Return (X, Y) of the center of cell containing provided text 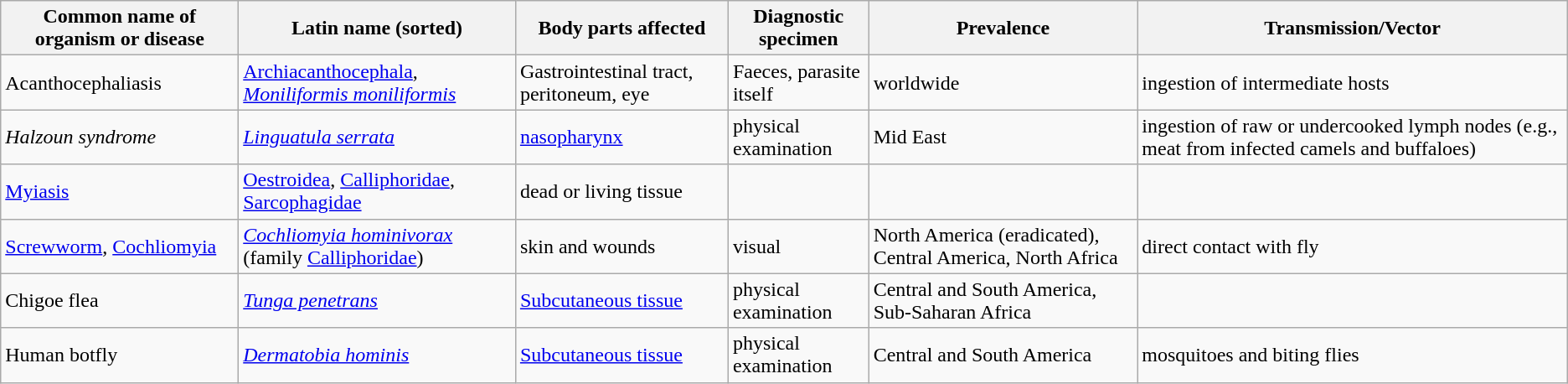
Common name of organism or disease (120, 29)
Central and South America (1003, 355)
Transmission/Vector (1352, 29)
mosquitoes and biting flies (1352, 355)
dead or living tissue (622, 191)
Archiacanthocephala, Moniliformis moniliformis (377, 82)
Oestroidea, Calliphoridae, Sarcophagidae (377, 191)
ingestion of intermediate hosts (1352, 82)
Latin name (sorted) (377, 29)
Diagnostic specimen (798, 29)
worldwide (1003, 82)
Myiasis (120, 191)
skin and wounds (622, 246)
Halzoun syndrome (120, 138)
Tunga penetrans (377, 300)
Linguatula serrata (377, 138)
visual (798, 246)
Mid East (1003, 138)
direct contact with fly (1352, 246)
Dermatobia hominis (377, 355)
Prevalence (1003, 29)
Chigoe flea (120, 300)
Acanthocephaliasis (120, 82)
Faeces, parasite itself (798, 82)
Human botfly (120, 355)
Central and South America, Sub-Saharan Africa (1003, 300)
Cochliomyia hominivorax (family Calliphoridae) (377, 246)
Body parts affected (622, 29)
ingestion of raw or undercooked lymph nodes (e.g., meat from infected camels and buffaloes) (1352, 138)
nasopharynx (622, 138)
North America (eradicated), Central America, North Africa (1003, 246)
Gastrointestinal tract, peritoneum, eye (622, 82)
Screwworm, Cochliomyia (120, 246)
